For the text-containing cell, return its midpoint in [x, y] coordinate format. 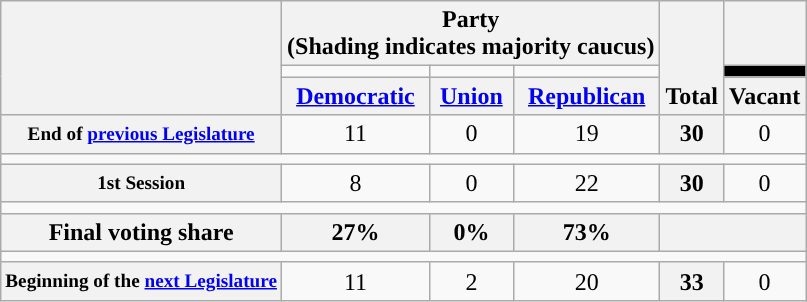
Final voting share [142, 232]
2 [471, 281]
20 [586, 281]
End of previous Legislature [142, 134]
Vacant [764, 96]
Union [471, 96]
33 [692, 281]
Democratic [356, 96]
8 [356, 183]
27% [356, 232]
Beginning of the next Legislature [142, 281]
Total [692, 58]
73% [586, 232]
22 [586, 183]
1st Session [142, 183]
19 [586, 134]
Republican [586, 96]
Party (Shading indicates majority caucus) [471, 34]
0% [471, 232]
